Find where the given text appears and provide that cell's center as [X, Y] coordinate. 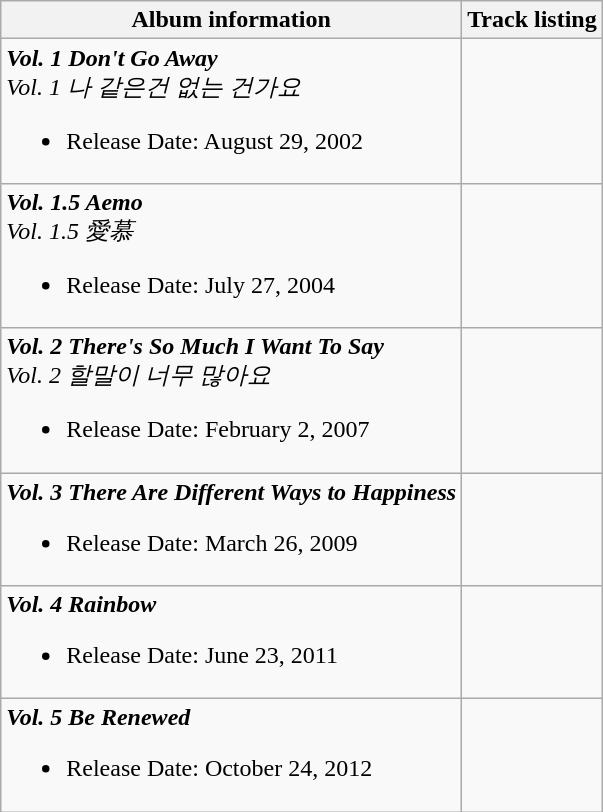
Vol. 1.5 Aemo Vol. 1.5 愛慕Release Date: July 27, 2004 [232, 256]
Vol. 1 Don't Go Away Vol. 1 나 같은건 없는 건가요Release Date: August 29, 2002 [232, 112]
Vol. 5 Be RenewedRelease Date: October 24, 2012 [232, 756]
Vol. 3 There Are Different Ways to HappinessRelease Date: March 26, 2009 [232, 528]
Album information [232, 20]
Track listing [532, 20]
Vol. 2 There's So Much I Want To Say Vol. 2 할말이 너무 많아요Release Date: February 2, 2007 [232, 400]
Vol. 4 RainbowRelease Date: June 23, 2011 [232, 642]
